Identify which cell holds the provided text, then report its (X, Y) central coordinate. 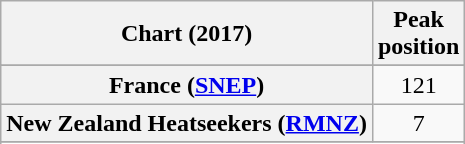
France (SNEP) (187, 85)
Peakposition (418, 34)
121 (418, 85)
7 (418, 123)
New Zealand Heatseekers (RMNZ) (187, 123)
Chart (2017) (187, 34)
